Scan for the cell matching the given text and deliver its (X, Y) coordinate at center. 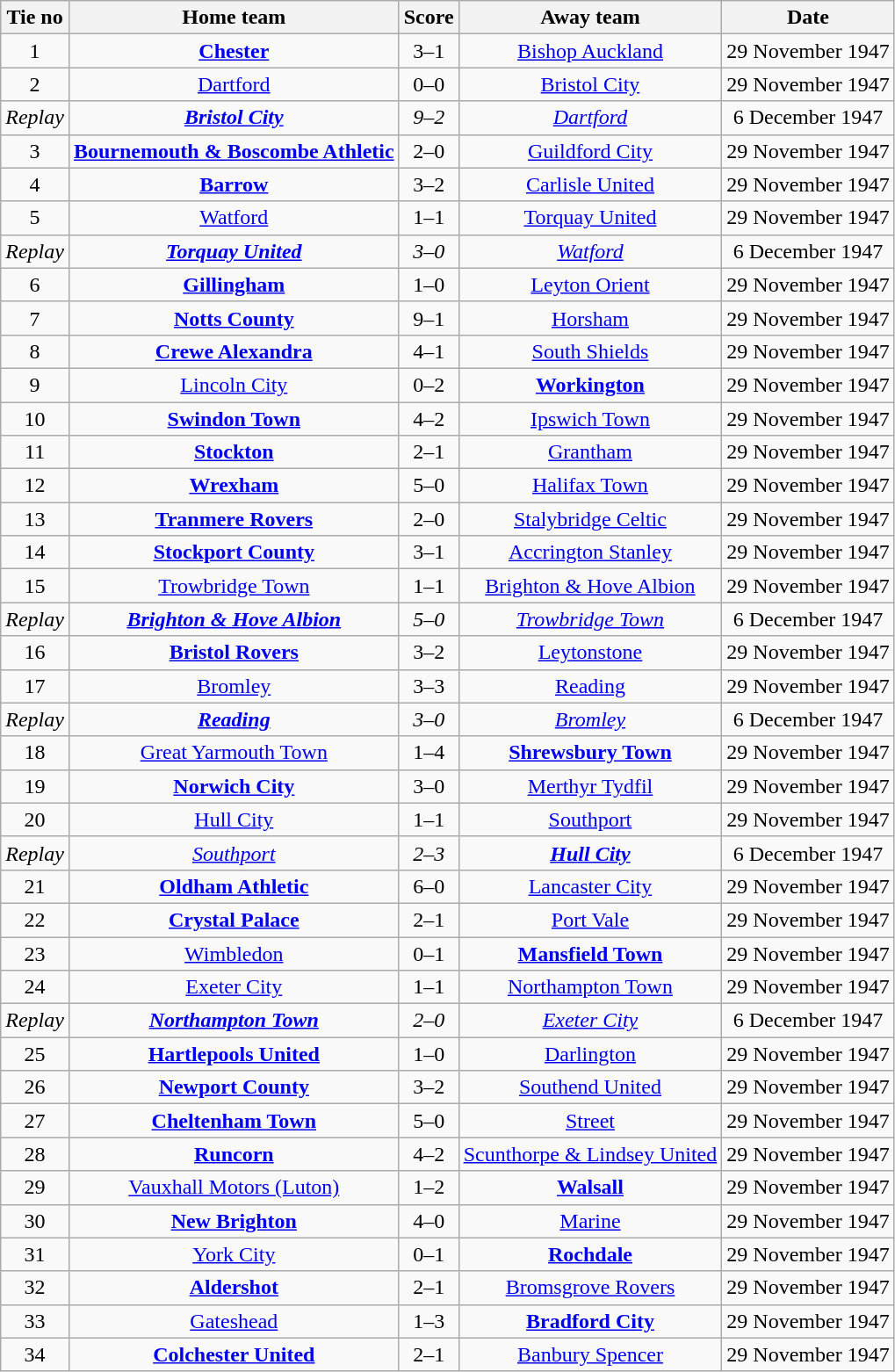
Bristol Rovers (234, 653)
1–3 (429, 1321)
Accrington Stanley (590, 552)
Bournemouth & Boscombe Athletic (234, 151)
4–0 (429, 1221)
Vauxhall Motors (Luton) (234, 1188)
2–3 (429, 853)
12 (35, 486)
17 (35, 686)
York City (234, 1254)
Banbury Spencer (590, 1354)
1–4 (429, 753)
Aldershot (234, 1288)
Horsham (590, 318)
13 (35, 519)
Workington (590, 385)
Lincoln City (234, 385)
Home team (234, 18)
Colchester United (234, 1354)
Lancaster City (590, 886)
25 (35, 1054)
Score (429, 18)
Bishop Auckland (590, 51)
Wimbledon (234, 953)
19 (35, 786)
Leyton Orient (590, 285)
Stockport County (234, 552)
11 (35, 452)
20 (35, 820)
Marine (590, 1221)
Darlington (590, 1054)
Cheltenham Town (234, 1121)
Notts County (234, 318)
16 (35, 653)
Shrewsbury Town (590, 753)
15 (35, 586)
33 (35, 1321)
4 (35, 184)
3 (35, 151)
34 (35, 1354)
5 (35, 218)
9 (35, 385)
18 (35, 753)
7 (35, 318)
Walsall (590, 1188)
21 (35, 886)
Grantham (590, 452)
14 (35, 552)
Stockton (234, 452)
Swindon Town (234, 419)
Gillingham (234, 285)
Chester (234, 51)
Norwich City (234, 786)
9–2 (429, 118)
22 (35, 920)
6–0 (429, 886)
23 (35, 953)
10 (35, 419)
3–3 (429, 686)
30 (35, 1221)
Leytonstone (590, 653)
Halifax Town (590, 486)
Mansfield Town (590, 953)
2 (35, 84)
31 (35, 1254)
Newport County (234, 1087)
8 (35, 351)
Bradford City (590, 1321)
Port Vale (590, 920)
Rochdale (590, 1254)
Guildford City (590, 151)
9–1 (429, 318)
Tie no (35, 18)
4–1 (429, 351)
Crewe Alexandra (234, 351)
Gateshead (234, 1321)
Merthyr Tydfil (590, 786)
1–2 (429, 1188)
24 (35, 987)
27 (35, 1121)
29 (35, 1188)
Away team (590, 18)
Ipswich Town (590, 419)
Oldham Athletic (234, 886)
Southend United (590, 1087)
Date (808, 18)
Crystal Palace (234, 920)
Scunthorpe & Lindsey United (590, 1154)
28 (35, 1154)
1 (35, 51)
0–0 (429, 84)
South Shields (590, 351)
Runcorn (234, 1154)
Bromsgrove Rovers (590, 1288)
6 (35, 285)
Tranmere Rovers (234, 519)
New Brighton (234, 1221)
Barrow (234, 184)
Hartlepools United (234, 1054)
26 (35, 1087)
Wrexham (234, 486)
Street (590, 1121)
Stalybridge Celtic (590, 519)
Great Yarmouth Town (234, 753)
32 (35, 1288)
0–2 (429, 385)
Carlisle United (590, 184)
